Provide the [X, Y] coordinate of the cell's center where the given text is located.  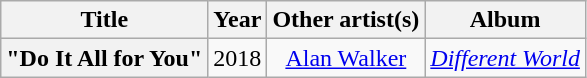
Year [238, 20]
Title [104, 20]
Album [506, 20]
"Do It All for You" [104, 58]
2018 [238, 58]
Other artist(s) [346, 20]
Different World [506, 58]
Alan Walker [346, 58]
